Return the [x, y] coordinate for the center point of the cell that contains the specified text.  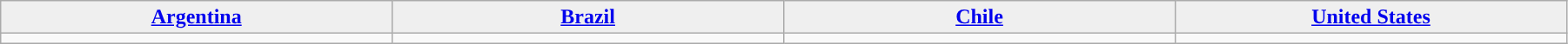
Argentina [197, 17]
United States [1370, 17]
Chile [980, 17]
Brazil [588, 17]
